Return the [x, y] coordinate for the center point of the cell that contains the specified text.  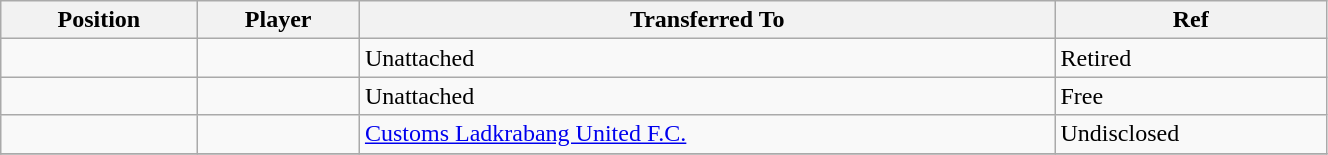
Position [99, 20]
Transferred To [707, 20]
Customs Ladkrabang United F.C. [707, 134]
Player [278, 20]
Retired [1190, 58]
Free [1190, 96]
Undisclosed [1190, 134]
Ref [1190, 20]
